For the text-containing cell, return its midpoint in [X, Y] coordinate format. 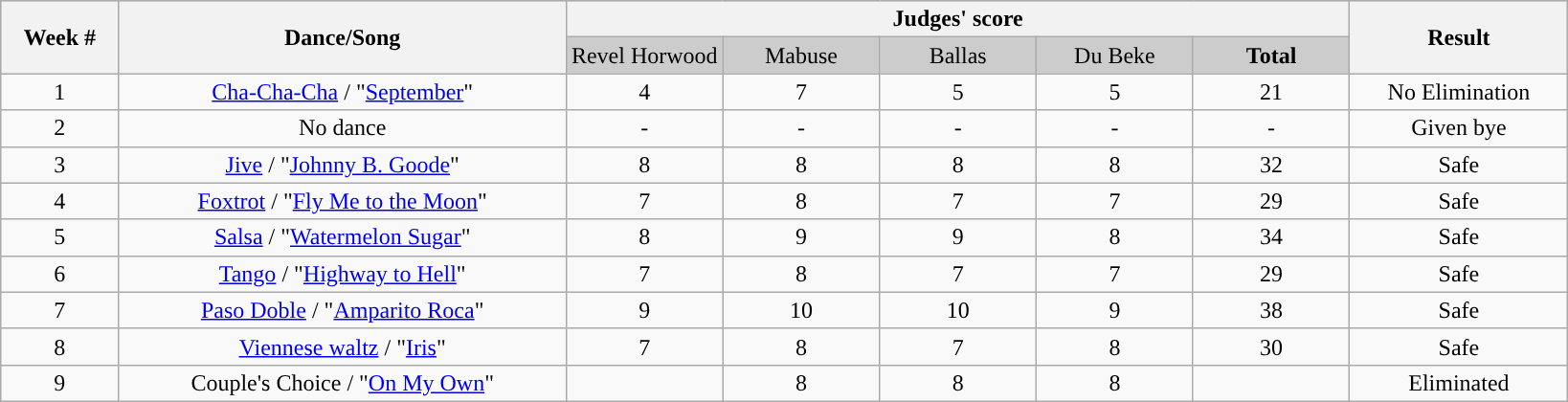
Paso Doble / "Amparito Roca" [343, 310]
Given bye [1459, 128]
Tango / "Highway to Hell" [343, 274]
No Elimination [1459, 92]
Foxtrot / "Fly Me to the Moon" [343, 201]
Cha-Cha-Cha / "September" [343, 92]
Mabuse [801, 56]
Eliminated [1459, 383]
1 [59, 92]
Week # [59, 37]
No dance [343, 128]
Du Beke [1115, 56]
Dance/Song [343, 37]
Result [1459, 37]
Jive / "Johnny B. Goode" [343, 165]
6 [59, 274]
32 [1271, 165]
Salsa / "Watermelon Sugar" [343, 237]
38 [1271, 310]
34 [1271, 237]
3 [59, 165]
2 [59, 128]
Judges' score [957, 19]
Total [1271, 56]
Viennese waltz / "Iris" [343, 346]
30 [1271, 346]
Couple's Choice / "On My Own" [343, 383]
Revel Horwood [644, 56]
21 [1271, 92]
Ballas [958, 56]
